Return (X, Y) of the center of cell containing provided text 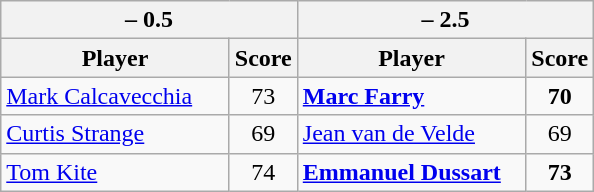
70 (560, 96)
– 2.5 (446, 20)
Tom Kite (116, 172)
Curtis Strange (116, 134)
Marc Farry (412, 96)
Mark Calcavecchia (116, 96)
Emmanuel Dussart (412, 172)
74 (263, 172)
– 0.5 (150, 20)
Jean van de Velde (412, 134)
